Provide the [x, y] coordinate of the cell's center where the given text is located.  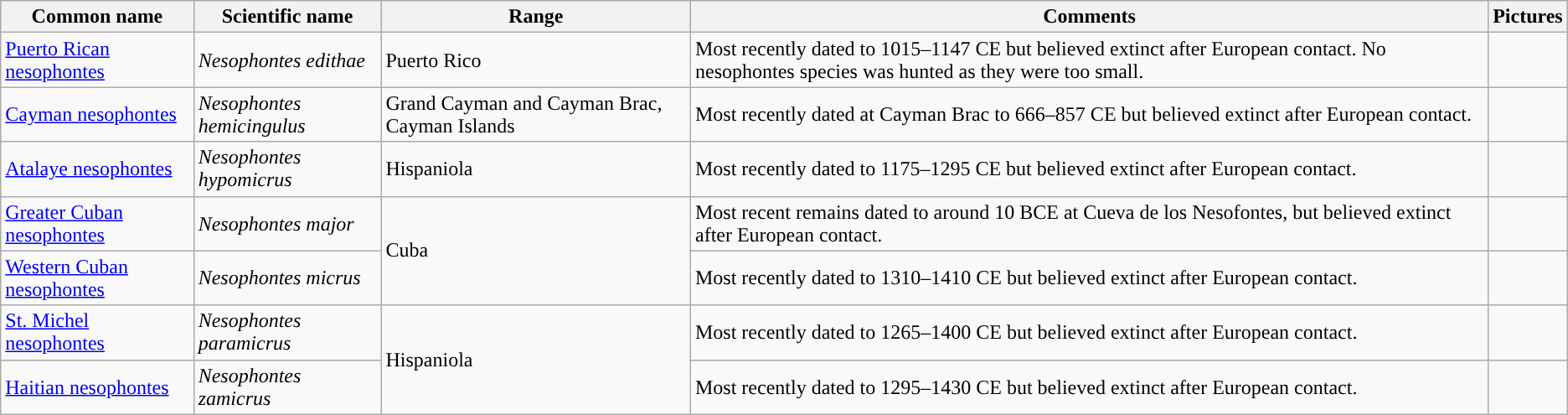
Nesophontes hypomicrus [287, 169]
Most recently dated to 1310–1410 CE but believed extinct after European contact. [1089, 278]
Nesophontes zamicrus [287, 387]
Haitian nesophontes [97, 387]
Nesophontes paramicrus [287, 332]
Greater Cuban nesophontes [97, 223]
Most recently dated at Cayman Brac to 666–857 CE but believed extinct after European contact. [1089, 114]
Range [536, 17]
Most recent remains dated to around 10 BCE at Cueva de los Nesofontes, but believed extinct after European contact. [1089, 223]
Common name [97, 17]
Most recently dated to 1295–1430 CE but believed extinct after European contact. [1089, 387]
Pictures [1528, 17]
Most recently dated to 1265–1400 CE but believed extinct after European contact. [1089, 332]
Most recently dated to 1015–1147 CE but believed extinct after European contact. No nesophontes species was hunted as they were too small. [1089, 60]
Puerto Rico [536, 60]
Western Cuban nesophontes [97, 278]
Cuba [536, 251]
St. Michel nesophontes [97, 332]
Grand Cayman and Cayman Brac, Cayman Islands [536, 114]
Nesophontes major [287, 223]
Comments [1089, 17]
Nesophontes hemicingulus [287, 114]
Cayman nesophontes [97, 114]
Atalaye nesophontes [97, 169]
Nesophontes micrus [287, 278]
Most recently dated to 1175–1295 CE but believed extinct after European contact. [1089, 169]
Nesophontes edithae [287, 60]
Scientific name [287, 17]
Puerto Rican nesophontes [97, 60]
